Output the [x, y] coordinate of the center of the cell containing the given text.  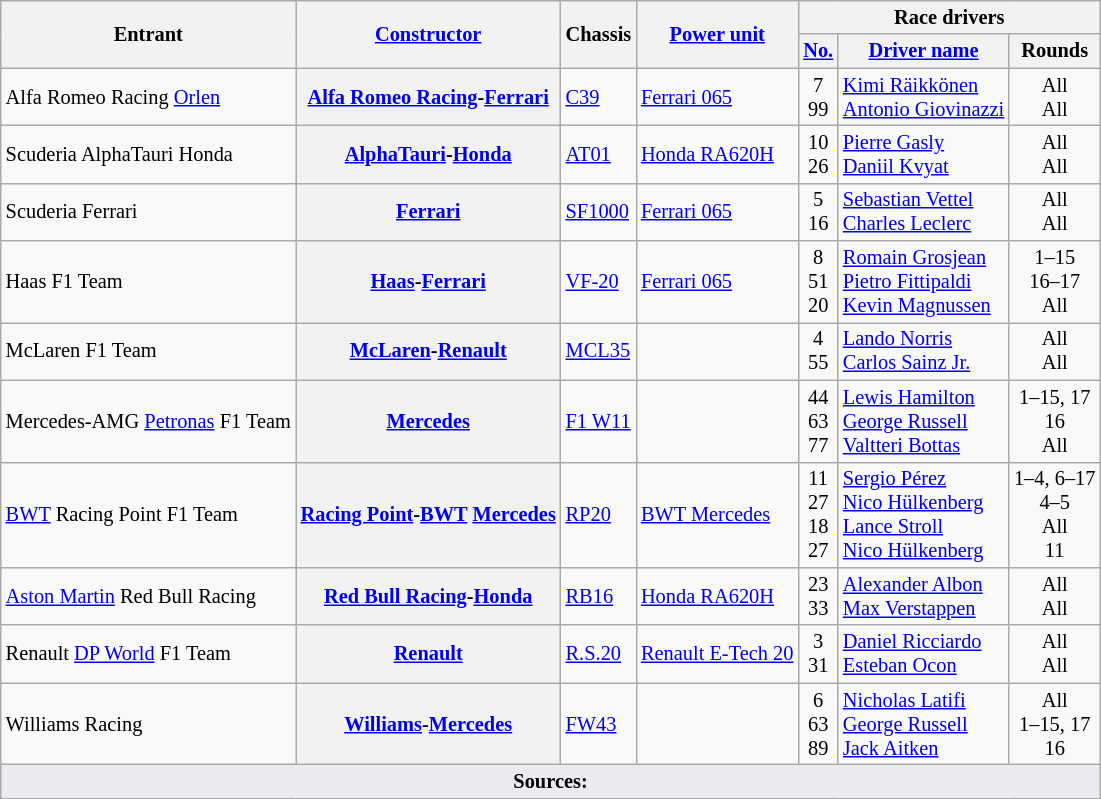
Renault [428, 654]
455 [818, 351]
MCL35 [598, 351]
1–4, 6–174–5All11 [1054, 515]
Haas-Ferrari [428, 282]
Williams Racing [148, 724]
Alexander Albon Max Verstappen [924, 596]
Entrant [148, 34]
Ferrari [428, 212]
No. [818, 51]
1026 [818, 154]
C39 [598, 97]
Alfa Romeo Racing Orlen [148, 97]
Haas F1 Team [148, 282]
Pierre Gasly Daniil Kvyat [924, 154]
Power unit [717, 34]
RB16 [598, 596]
Constructor [428, 34]
Scuderia Ferrari [148, 212]
Lando Norris Carlos Sainz Jr. [924, 351]
799 [818, 97]
11271827 [818, 515]
Sergio Pérez Nico Hülkenberg Lance Stroll Nico Hülkenberg [924, 515]
SF1000 [598, 212]
R.S.20 [598, 654]
516 [818, 212]
Alfa Romeo Racing-Ferrari [428, 97]
McLaren F1 Team [148, 351]
Red Bull Racing-Honda [428, 596]
85120 [818, 282]
1–1516–17All [1054, 282]
66389 [818, 724]
Lewis Hamilton George Russell Valtteri Bottas [924, 421]
Nicholas Latifi George Russell Jack Aitken [924, 724]
BWT Mercedes [717, 515]
Chassis [598, 34]
Kimi Räikkönen Antonio Giovinazzi [924, 97]
AlphaTauri-Honda [428, 154]
Daniel Ricciardo Esteban Ocon [924, 654]
331 [818, 654]
FW43 [598, 724]
Driver name [924, 51]
Williams-Mercedes [428, 724]
Sources: [551, 781]
Renault DP World F1 Team [148, 654]
1–15, 1716All [1054, 421]
Mercedes-AMG Petronas F1 Team [148, 421]
Renault E-Tech 20 [717, 654]
F1 W11 [598, 421]
Aston Martin Red Bull Racing [148, 596]
Race drivers [949, 17]
VF-20 [598, 282]
All1–15, 1716 [1054, 724]
Romain Grosjean Pietro Fittipaldi Kevin Magnussen [924, 282]
Scuderia AlphaTauri Honda [148, 154]
McLaren-Renault [428, 351]
Racing Point-BWT Mercedes [428, 515]
Sebastian Vettel Charles Leclerc [924, 212]
2333 [818, 596]
Mercedes [428, 421]
Rounds [1054, 51]
RP20 [598, 515]
446377 [818, 421]
BWT Racing Point F1 Team [148, 515]
AT01 [598, 154]
